Search for the cell housing the specified text and yield its [x, y] center coordinate. 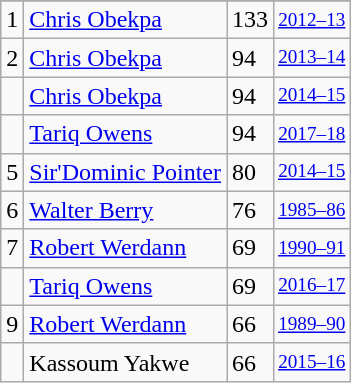
1990–91 [312, 248]
5 [12, 172]
133 [250, 20]
6 [12, 210]
2013–14 [312, 58]
7 [12, 248]
2012–13 [312, 20]
1989–90 [312, 324]
2017–18 [312, 134]
76 [250, 210]
80 [250, 172]
2 [12, 58]
1 [12, 20]
Sir'Dominic Pointer [126, 172]
1985–86 [312, 210]
2016–17 [312, 286]
Kassoum Yakwe [126, 362]
2015–16 [312, 362]
Walter Berry [126, 210]
9 [12, 324]
